Return [X, Y] of the center of cell containing provided text 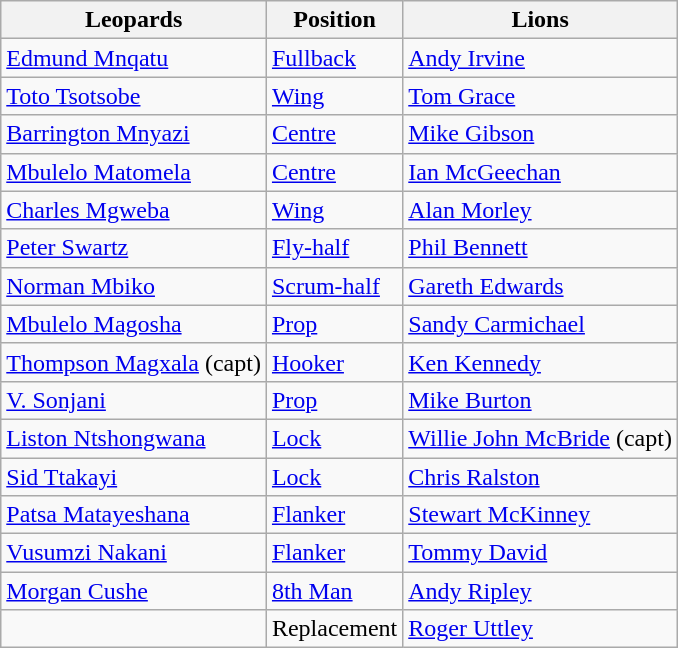
Chris Ralston [540, 477]
Thompson Magxala (capt) [134, 362]
Toto Tsotsobe [134, 96]
Ken Kennedy [540, 362]
Mbulelo Matomela [134, 172]
Alan Morley [540, 210]
Position [334, 20]
Andy Ripley [540, 591]
Ian McGeechan [540, 172]
Roger Uttley [540, 629]
Charles Mgweba [134, 210]
Morgan Cushe [134, 591]
Willie John McBride (capt) [540, 438]
Fullback [334, 58]
Lions [540, 20]
Scrum-half [334, 286]
Peter Swartz [134, 248]
Sandy Carmichael [540, 324]
Edmund Mnqatu [134, 58]
Vusumzi Nakani [134, 553]
Fly-half [334, 248]
Hooker [334, 362]
Gareth Edwards [540, 286]
Leopards [134, 20]
Mike Gibson [540, 134]
Mbulelo Magosha [134, 324]
Stewart McKinney [540, 515]
Tommy David [540, 553]
Patsa Matayeshana [134, 515]
Barrington Mnyazi [134, 134]
Andy Irvine [540, 58]
V. Sonjani [134, 400]
Norman Mbiko [134, 286]
Liston Ntshongwana [134, 438]
Tom Grace [540, 96]
Phil Bennett [540, 248]
Replacement [334, 629]
Sid Ttakayi [134, 477]
Mike Burton [540, 400]
8th Man [334, 591]
